From the cell containing the given text, extract its center point as [X, Y] coordinate. 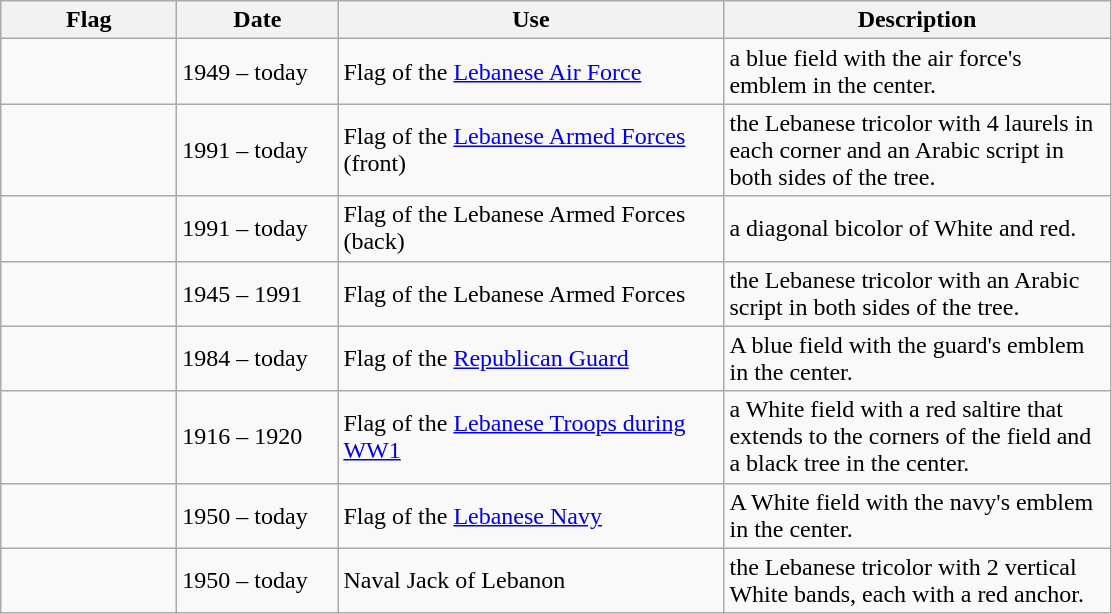
1949 – today [258, 72]
Flag of the Lebanese Air Force [531, 72]
a blue field with the air force's emblem in the center. [917, 72]
Flag of the Lebanese Armed Forces (front) [531, 150]
Use [531, 20]
1945 – 1991 [258, 294]
A blue field with the guard's emblem in the center. [917, 358]
the Lebanese tricolor with an Arabic script in both sides of the tree. [917, 294]
A White field with the navy's emblem in the center. [917, 516]
a White field with a red saltire that extends to the corners of the field and a black tree in the center. [917, 437]
Flag of the Republican Guard [531, 358]
Description [917, 20]
Naval Jack of Lebanon [531, 580]
1916 – 1920 [258, 437]
Flag of the Lebanese Armed Forces [531, 294]
Flag [89, 20]
a diagonal bicolor of White and red. [917, 228]
Flag of the Lebanese Troops during WW1 [531, 437]
Flag of the Lebanese Armed Forces (back) [531, 228]
the Lebanese tricolor with 4 laurels in each corner and an Arabic script in both sides of the tree. [917, 150]
the Lebanese tricolor with 2 vertical White bands, each with a red anchor. [917, 580]
Flag of the Lebanese Navy [531, 516]
Date [258, 20]
1984 – today [258, 358]
